For the text-containing cell, return its midpoint in (X, Y) coordinate format. 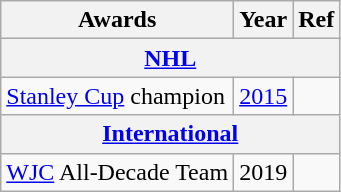
Stanley Cup champion (118, 96)
2019 (264, 172)
NHL (170, 58)
Awards (118, 20)
WJC All-Decade Team (118, 172)
Ref (316, 20)
Year (264, 20)
International (170, 134)
2015 (264, 96)
